Find where the given text appears and provide that cell's center as [x, y] coordinate. 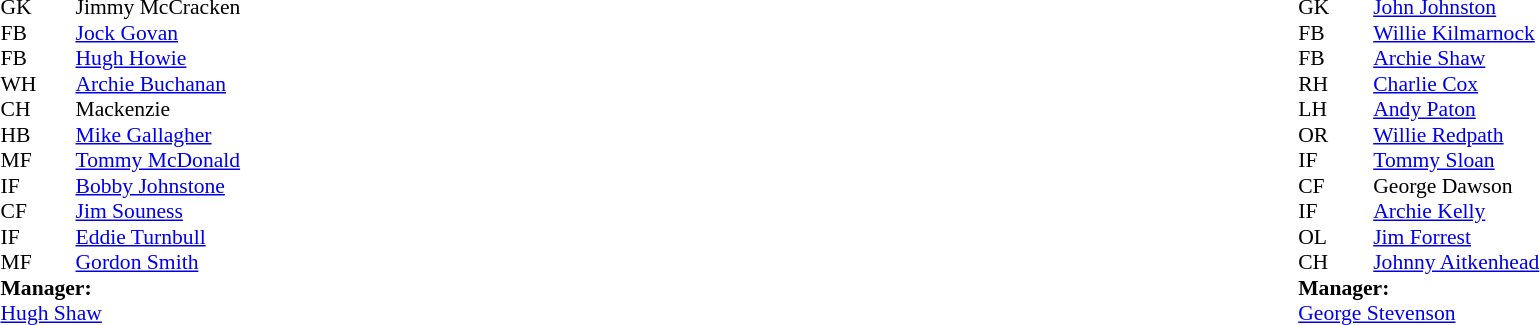
Jim Souness [158, 211]
RH [1317, 84]
HB [19, 135]
Eddie Turnbull [158, 237]
George Dawson [1456, 186]
Mike Gallagher [158, 135]
LH [1317, 109]
Archie Kelly [1456, 211]
Johnny Aitkenhead [1456, 263]
Jock Govan [158, 33]
Charlie Cox [1456, 84]
Jim Forrest [1456, 237]
Willie Kilmarnock [1456, 33]
Tommy Sloan [1456, 161]
Tommy McDonald [158, 161]
Mackenzie [158, 109]
Gordon Smith [158, 263]
Bobby Johnstone [158, 186]
Archie Buchanan [158, 84]
Willie Redpath [1456, 135]
OL [1317, 237]
Hugh Howie [158, 59]
Andy Paton [1456, 109]
WH [19, 84]
Archie Shaw [1456, 59]
OR [1317, 135]
